Detect which cell encompasses the target text, then output its (x, y) center coordinate. 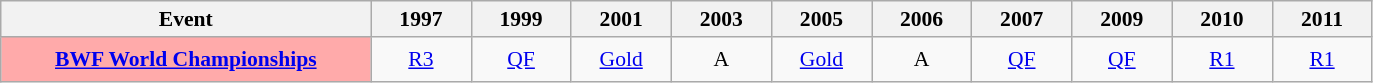
2005 (821, 19)
2009 (1122, 19)
R3 (421, 60)
1999 (521, 19)
BWF World Championships (186, 60)
2001 (621, 19)
2010 (1222, 19)
1997 (421, 19)
2011 (1322, 19)
2007 (1022, 19)
2006 (922, 19)
2003 (721, 19)
Event (186, 19)
